Return (x, y) of the center of cell containing provided text 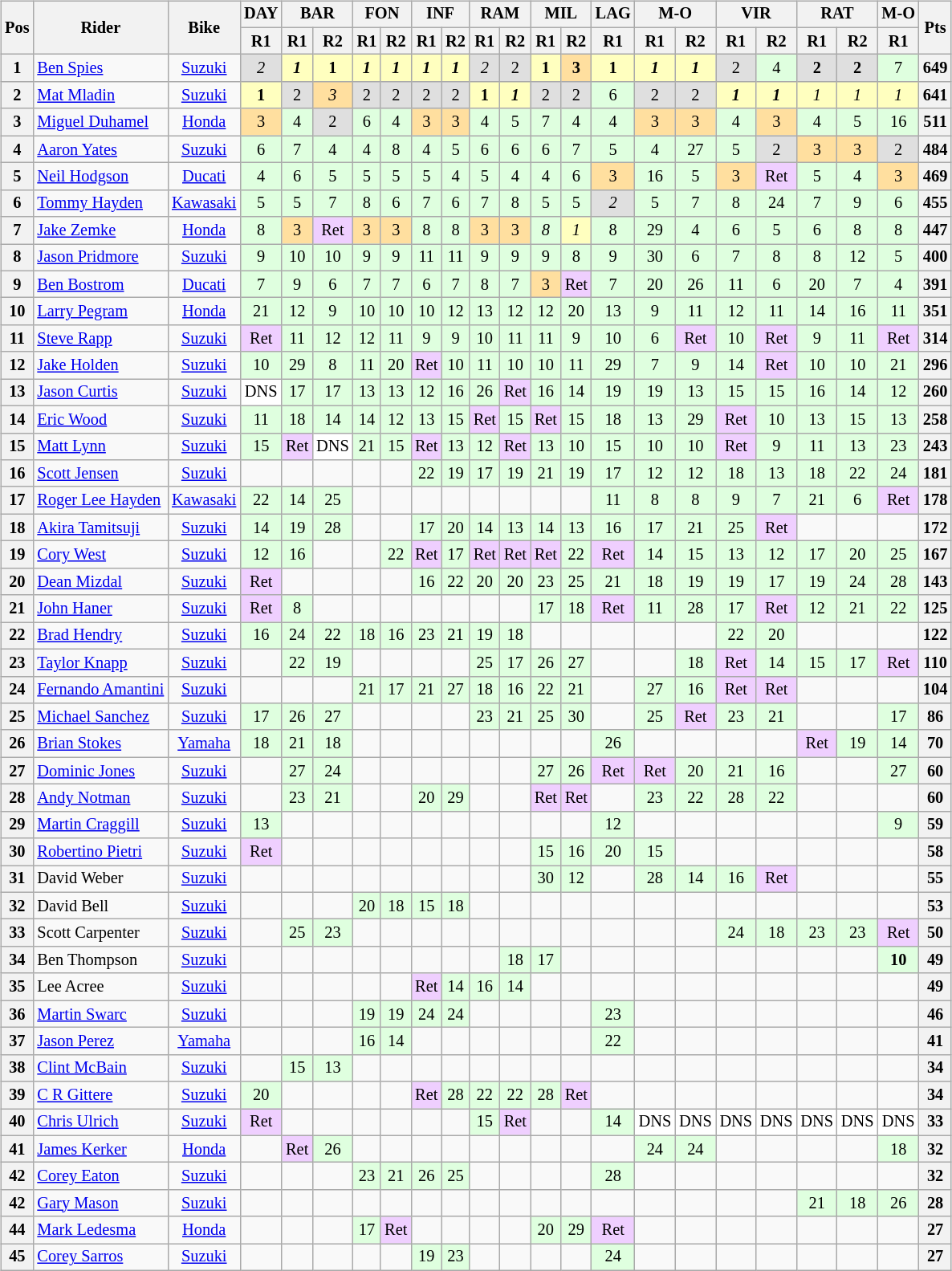
Pts (935, 27)
Fernando Amantini (100, 690)
Roger Lee Hayden (100, 500)
Brian Stokes (100, 743)
Scott Jensen (100, 474)
53 (935, 906)
649 (935, 68)
Scott Carpenter (100, 933)
125 (935, 609)
70 (935, 743)
Aaron Yates (100, 149)
167 (935, 555)
Eric Wood (100, 419)
35 (17, 987)
59 (935, 825)
FON (382, 14)
DAY (261, 14)
Clint McBain (100, 1068)
Jason Curtis (100, 393)
Chris Ulrich (100, 1122)
Bike (204, 27)
VIR (756, 14)
John Haner (100, 609)
Robertino Pietri (100, 852)
Miguel Duhamel (100, 122)
45 (17, 1257)
36 (17, 1014)
Cory West (100, 555)
Tommy Hayden (100, 203)
David Weber (100, 879)
Taylor Knapp (100, 662)
Andy Notman (100, 798)
258 (935, 419)
44 (17, 1230)
122 (935, 636)
511 (935, 122)
Martin Swarc (100, 1014)
296 (935, 365)
Gary Mason (100, 1204)
104 (935, 690)
Steve Rapp (100, 339)
243 (935, 446)
Dean Mizdal (100, 581)
50 (935, 933)
Ben Thompson (100, 960)
Jake Zemke (100, 230)
Corey Eaton (100, 1176)
Brad Hendry (100, 636)
58 (935, 852)
86 (935, 717)
391 (935, 284)
400 (935, 258)
110 (935, 662)
Larry Pegram (100, 312)
Jason Pridmore (100, 258)
314 (935, 339)
Michael Sanchez (100, 717)
Jake Holden (100, 365)
37 (17, 1041)
C R Gittere (100, 1095)
Jason Perez (100, 1041)
641 (935, 96)
Rider (100, 27)
Lee Acree (100, 987)
Akira Tamitsuji (100, 528)
455 (935, 203)
31 (17, 879)
39 (17, 1095)
David Bell (100, 906)
181 (935, 474)
484 (935, 149)
MIL (561, 14)
Mat Mladin (100, 96)
178 (935, 500)
447 (935, 230)
143 (935, 581)
38 (17, 1068)
172 (935, 528)
James Kerker (100, 1149)
Corey Sarros (100, 1257)
260 (935, 393)
Dominic Jones (100, 771)
RAM (500, 14)
Matt Lynn (100, 446)
40 (17, 1122)
469 (935, 177)
RAT (836, 14)
Neil Hodgson (100, 177)
46 (935, 1014)
Pos (17, 27)
LAG (613, 14)
BAR (317, 14)
INF (440, 14)
Ben Bostrom (100, 284)
Ben Spies (100, 68)
55 (935, 879)
Martin Craggill (100, 825)
Mark Ledesma (100, 1230)
351 (935, 312)
